Detect which cell encompasses the target text, then output its (X, Y) center coordinate. 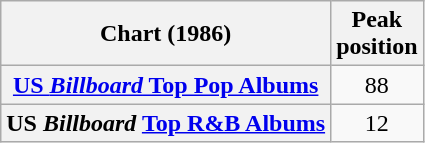
Chart (1986) (166, 34)
12 (377, 123)
US Billboard Top R&B Albums (166, 123)
US Billboard Top Pop Albums (166, 85)
Peakposition (377, 34)
88 (377, 85)
